Capture the cell that displays the provided text and extract its (x, y) central coordinate. 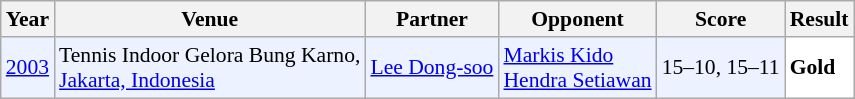
2003 (28, 68)
Markis Kido Hendra Setiawan (577, 68)
Partner (432, 19)
Tennis Indoor Gelora Bung Karno,Jakarta, Indonesia (210, 68)
Opponent (577, 19)
Score (721, 19)
15–10, 15–11 (721, 68)
Year (28, 19)
Venue (210, 19)
Lee Dong-soo (432, 68)
Result (820, 19)
Gold (820, 68)
